Output the (X, Y) coordinate of the center of the cell containing the given text.  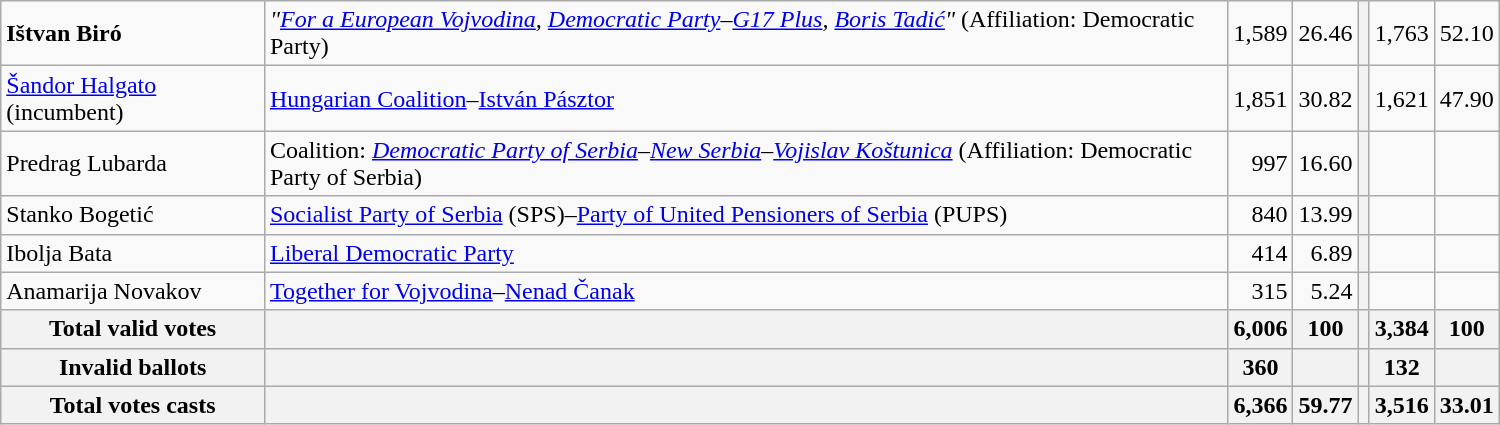
33.01 (1466, 405)
Together for Vojvodina–Nenad Čanak (746, 291)
Ištvan Biró (133, 34)
414 (1260, 253)
132 (1402, 367)
Predrag Lubarda (133, 164)
Ibolja Bata (133, 253)
997 (1260, 164)
360 (1260, 367)
315 (1260, 291)
16.60 (1326, 164)
47.90 (1466, 98)
Total valid votes (133, 329)
1,851 (1260, 98)
3,384 (1402, 329)
Stanko Bogetić (133, 215)
Total votes casts (133, 405)
6.89 (1326, 253)
1,589 (1260, 34)
Coalition: Democratic Party of Serbia–New Serbia–Vojislav Koštunica (Affiliation: Democratic Party of Serbia) (746, 164)
Socialist Party of Serbia (SPS)–Party of United Pensioners of Serbia (PUPS) (746, 215)
30.82 (1326, 98)
840 (1260, 215)
Invalid ballots (133, 367)
59.77 (1326, 405)
Šandor Halgato (incumbent) (133, 98)
"For a European Vojvodina, Democratic Party–G17 Plus, Boris Tadić" (Affiliation: Democratic Party) (746, 34)
13.99 (1326, 215)
3,516 (1402, 405)
Liberal Democratic Party (746, 253)
52.10 (1466, 34)
26.46 (1326, 34)
1,621 (1402, 98)
Anamarija Novakov (133, 291)
6,366 (1260, 405)
1,763 (1402, 34)
6,006 (1260, 329)
5.24 (1326, 291)
Hungarian Coalition–István Pásztor (746, 98)
